Locate the cell with the specified text and output its [X, Y] center coordinate. 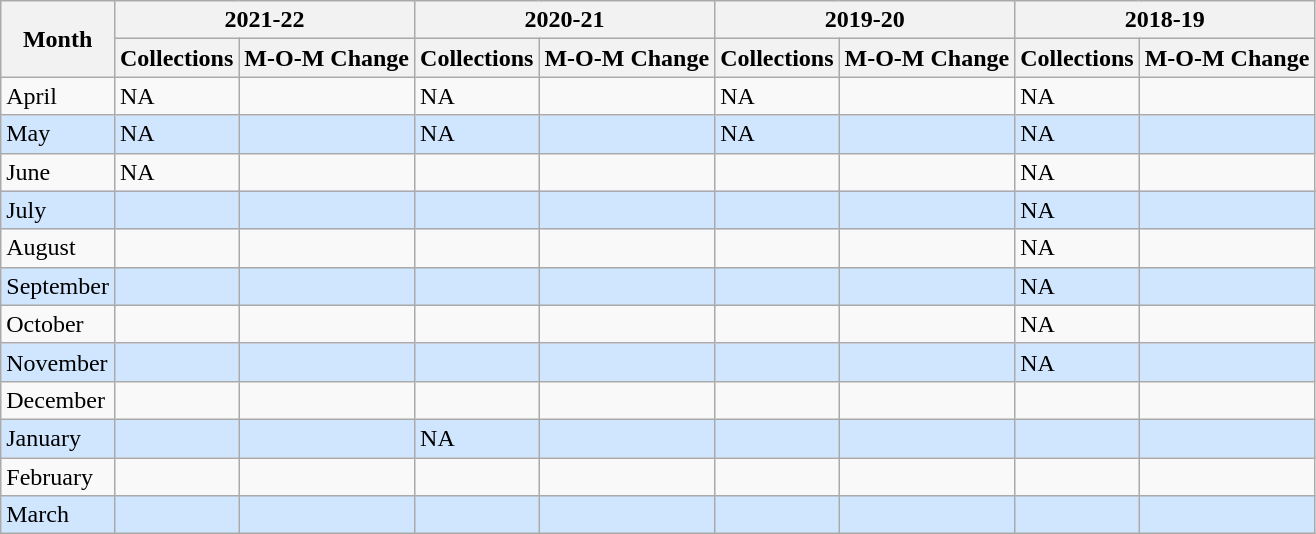
July [58, 210]
December [58, 400]
2020-21 [565, 20]
2021-22 [264, 20]
June [58, 172]
2018-19 [1165, 20]
January [58, 438]
Month [58, 39]
March [58, 515]
October [58, 324]
April [58, 96]
November [58, 362]
May [58, 134]
August [58, 248]
September [58, 286]
2019-20 [865, 20]
February [58, 477]
